For the text-containing cell, return its midpoint in [X, Y] coordinate format. 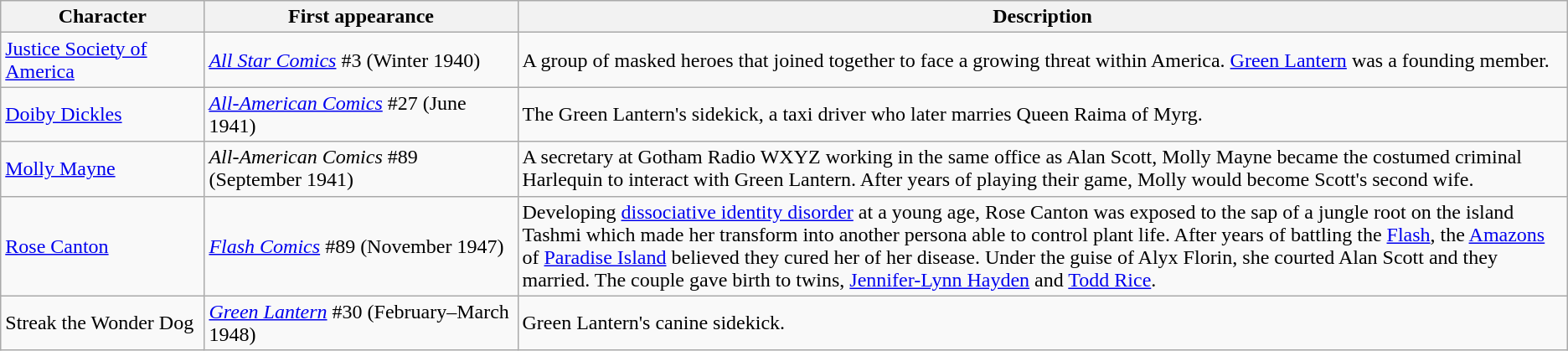
Character [102, 17]
Green Lantern #30 (February–March 1948) [361, 323]
Green Lantern's canine sidekick. [1042, 323]
All Star Comics #3 (Winter 1940) [361, 60]
All-American Comics #89 (September 1941) [361, 169]
The Green Lantern's sidekick, a taxi driver who later marries Queen Raima of Myrg. [1042, 114]
Doiby Dickles [102, 114]
Rose Canton [102, 246]
Justice Society of America [102, 60]
A group of masked heroes that joined together to face a growing threat within America. Green Lantern was a founding member. [1042, 60]
First appearance [361, 17]
Description [1042, 17]
Flash Comics #89 (November 1947) [361, 246]
Molly Mayne [102, 169]
Streak the Wonder Dog [102, 323]
All-American Comics #27 (June 1941) [361, 114]
